Determine the (X, Y) coordinate at the center of the cell enclosing the given text.  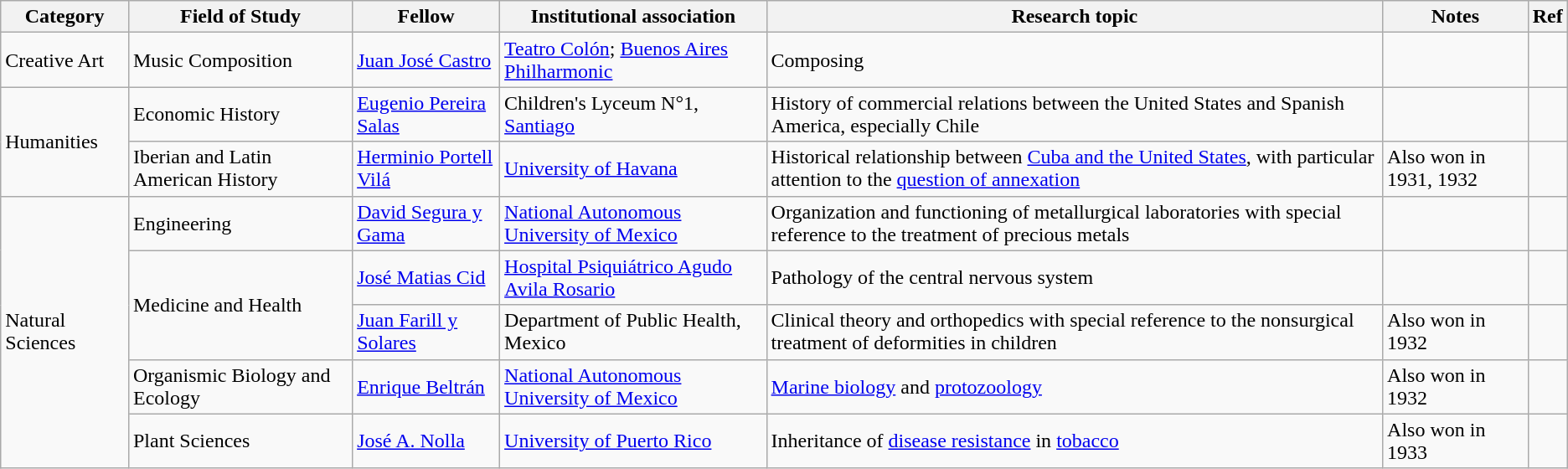
Children's Lyceum N°1, Santiago (633, 114)
Notes (1456, 17)
Humanities (65, 142)
Research topic (1075, 17)
Organization and functioning of metallurgical laboratories with special reference to the treatment of precious metals (1075, 223)
Teatro Colón; Buenos Aires Philharmonic (633, 60)
Natural Sciences (65, 332)
Juan José Castro (426, 60)
Inheritance of disease resistance in tobacco (1075, 441)
Engineering (240, 223)
Institutional association (633, 17)
History of commercial relations between the United States and Spanish America, especially Chile (1075, 114)
José Matias Cid (426, 278)
Medicine and Health (240, 305)
Organismic Biology and Ecology (240, 387)
Juan Farill y Solares (426, 332)
Category (65, 17)
Enrique Beltrán (426, 387)
Ref (1548, 17)
Creative Art (65, 60)
University of Havana (633, 169)
Marine biology and protozoology (1075, 387)
Clinical theory and orthopedics with special reference to the nonsurgical treatment of deformities in children (1075, 332)
David Segura y Gama (426, 223)
Historical relationship between Cuba and the United States, with particular attention to the question of annexation (1075, 169)
University of Puerto Rico (633, 441)
Fellow (426, 17)
Iberian and Latin American History (240, 169)
Plant Sciences (240, 441)
Economic History (240, 114)
Herminio Portell Vilá (426, 169)
José A. Nolla (426, 441)
Also won in 1933 (1456, 441)
Eugenio Pereira Salas (426, 114)
Field of Study (240, 17)
Hospital Psiquiátrico Agudo Avila Rosario (633, 278)
Also won in 1931, 1932 (1456, 169)
Music Composition (240, 60)
Composing (1075, 60)
Pathology of the central nervous system (1075, 278)
Department of Public Health, Mexico (633, 332)
